Extract the [x, y] coordinate from the center of the cell holding the provided text.  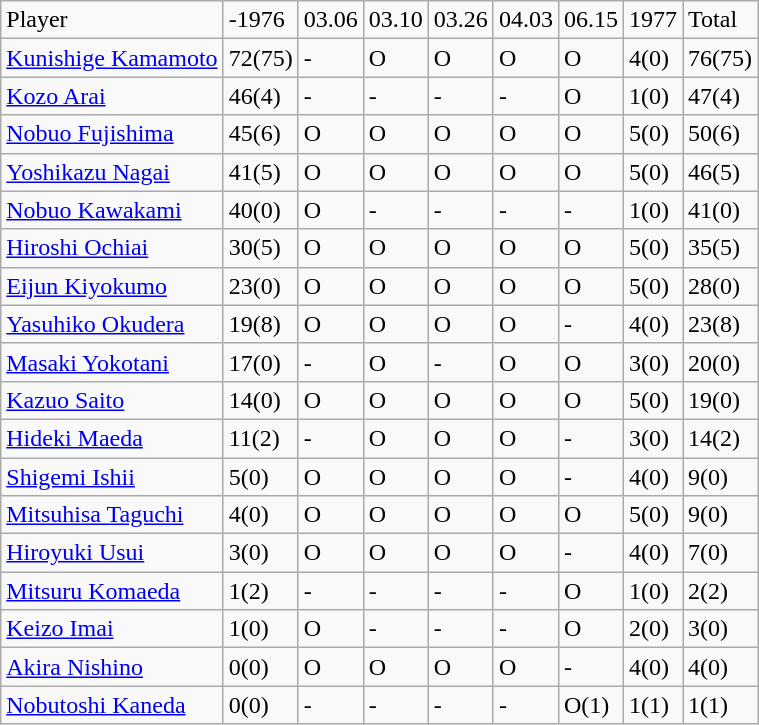
50(6) [720, 134]
1977 [652, 20]
40(0) [260, 210]
28(0) [720, 286]
Keizo Imai [112, 629]
19(8) [260, 324]
Masaki Yokotani [112, 362]
Eijun Kiyokumo [112, 286]
23(0) [260, 286]
Mitsuru Komaeda [112, 591]
04.03 [526, 20]
47(4) [720, 96]
19(0) [720, 400]
20(0) [720, 362]
41(5) [260, 172]
Nobuo Kawakami [112, 210]
2(0) [652, 629]
Yoshikazu Nagai [112, 172]
72(75) [260, 58]
1(2) [260, 591]
7(0) [720, 553]
O(1) [590, 705]
Hiroshi Ochiai [112, 248]
Kozo Arai [112, 96]
14(2) [720, 438]
Yasuhiko Okudera [112, 324]
Shigemi Ishii [112, 477]
Nobutoshi Kaneda [112, 705]
45(6) [260, 134]
46(4) [260, 96]
Mitsuhisa Taguchi [112, 515]
Player [112, 20]
Hiroyuki Usui [112, 553]
03.06 [330, 20]
35(5) [720, 248]
30(5) [260, 248]
Hideki Maeda [112, 438]
41(0) [720, 210]
46(5) [720, 172]
Akira Nishino [112, 667]
14(0) [260, 400]
03.10 [396, 20]
Nobuo Fujishima [112, 134]
Kunishige Kamamoto [112, 58]
06.15 [590, 20]
Total [720, 20]
17(0) [260, 362]
2(2) [720, 591]
-1976 [260, 20]
76(75) [720, 58]
03.26 [460, 20]
11(2) [260, 438]
23(8) [720, 324]
Kazuo Saito [112, 400]
